From the cell containing the given text, extract its center point as [X, Y] coordinate. 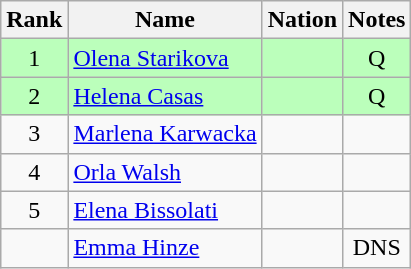
5 [34, 210]
2 [34, 96]
Helena Casas [165, 96]
Marlena Karwacka [165, 134]
DNS [377, 248]
4 [34, 172]
Orla Walsh [165, 172]
3 [34, 134]
Elena Bissolati [165, 210]
Notes [377, 20]
Name [165, 20]
1 [34, 58]
Rank [34, 20]
Nation [302, 20]
Emma Hinze [165, 248]
Olena Starikova [165, 58]
